Return the (x, y) coordinate for the center point of the cell that contains the specified text.  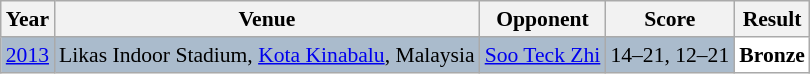
Bronze (772, 55)
Result (772, 19)
14–21, 12–21 (670, 55)
Year (28, 19)
Score (670, 19)
Likas Indoor Stadium, Kota Kinabalu, Malaysia (267, 55)
Soo Teck Zhi (543, 55)
Venue (267, 19)
Opponent (543, 19)
2013 (28, 55)
